Provide the (X, Y) coordinate of the cell's center where the given text is located.  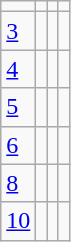
5 (18, 107)
3 (18, 31)
4 (18, 69)
6 (18, 145)
10 (18, 221)
8 (18, 183)
